Provide the (X, Y) coordinate of the cell's center where the given text is located.  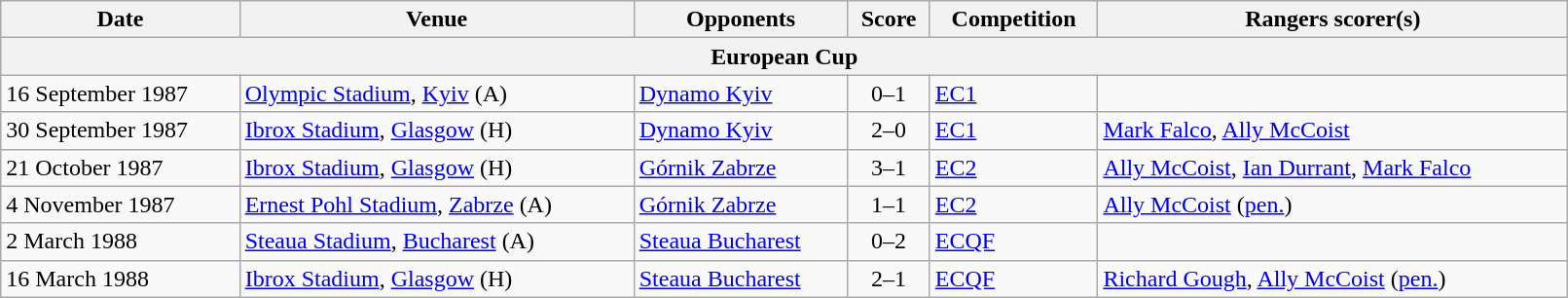
16 September 1987 (121, 93)
16 March 1988 (121, 279)
Ally McCoist, Ian Durrant, Mark Falco (1333, 168)
2–1 (889, 279)
Rangers scorer(s) (1333, 19)
Mark Falco, Ally McCoist (1333, 130)
2 March 1988 (121, 242)
2–0 (889, 130)
1–1 (889, 205)
Richard Gough, Ally McCoist (pen.) (1333, 279)
Competition (1014, 19)
0–1 (889, 93)
Score (889, 19)
Olympic Stadium, Kyiv (A) (436, 93)
4 November 1987 (121, 205)
Date (121, 19)
0–2 (889, 242)
Venue (436, 19)
European Cup (784, 56)
Opponents (741, 19)
Ally McCoist (pen.) (1333, 205)
Steaua Stadium, Bucharest (A) (436, 242)
21 October 1987 (121, 168)
30 September 1987 (121, 130)
Ernest Pohl Stadium, Zabrze (A) (436, 205)
3–1 (889, 168)
